Provide the (X, Y) coordinate of the cell's center where the given text is located.  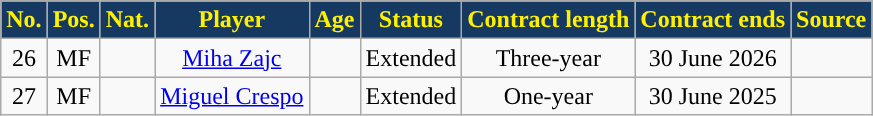
30 June 2026 (713, 58)
27 (24, 96)
Miha Zajc (232, 58)
Contract length (548, 20)
Miguel Crespo (232, 96)
Nat. (127, 20)
30 June 2025 (713, 96)
26 (24, 58)
Age (334, 20)
One-year (548, 96)
Pos. (74, 20)
Three-year (548, 58)
Source (830, 20)
No. (24, 20)
Status (411, 20)
Contract ends (713, 20)
Player (232, 20)
